Pinpoint the cell where the given text exists, returning its [x, y] midpoint coordinate. 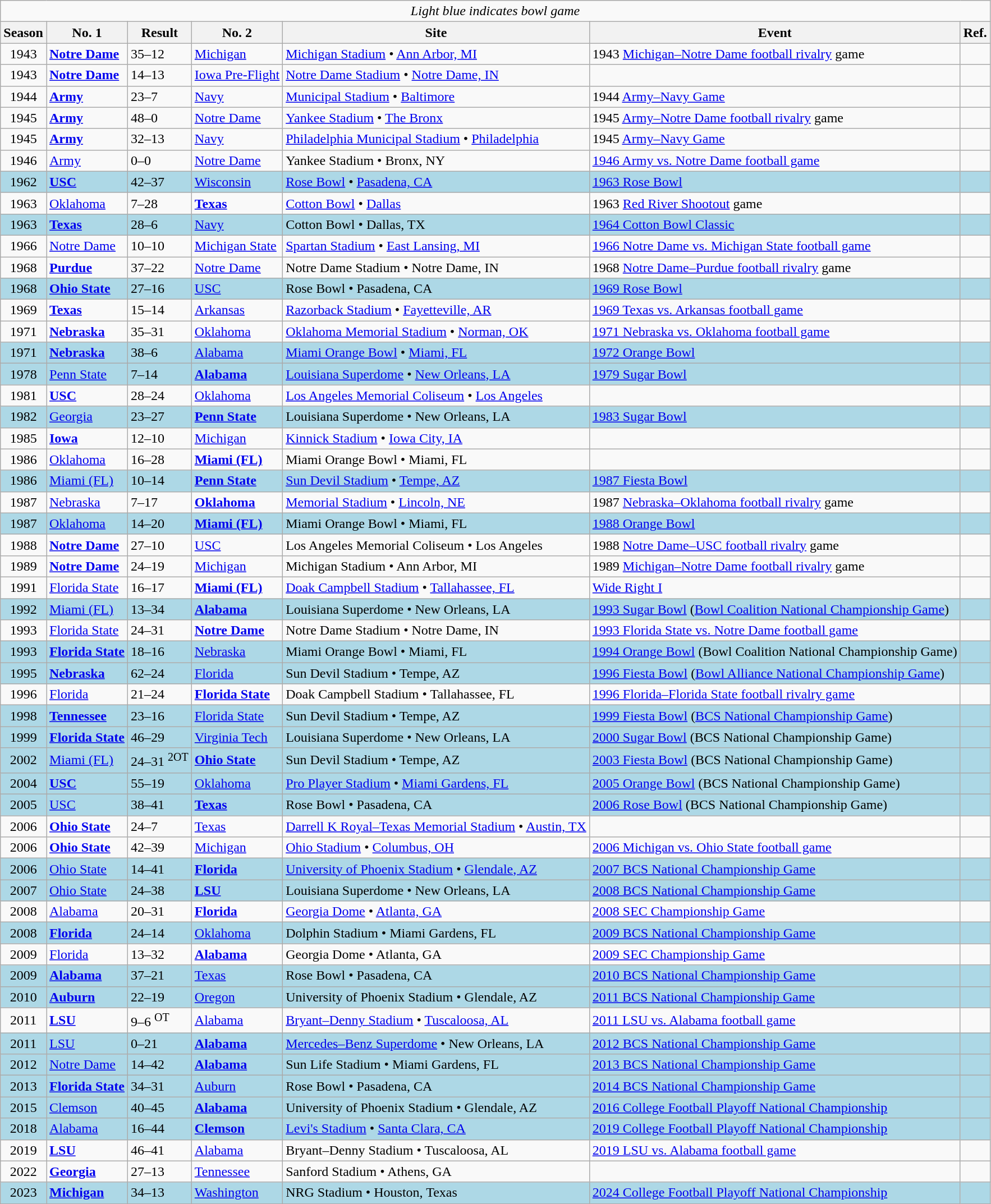
Purdue [86, 268]
2010 [24, 997]
2006 Michigan vs. Ohio State football game [774, 848]
23–27 [160, 417]
46–41 [160, 1150]
Result [160, 33]
55–19 [160, 783]
1987 Nebraska–Oklahoma football rivalry game [774, 502]
Kinnick Stadium • Iowa City, IA [437, 438]
1999 [24, 737]
2000 Sugar Bowl (BCS National Championship Game) [774, 737]
7–17 [160, 502]
2023 [24, 1193]
28–24 [160, 396]
24–38 [160, 890]
1969 Rose Bowl [774, 289]
Yankee Stadium • Bronx, NY [437, 160]
Arkansas [237, 310]
27–13 [160, 1171]
1966 [24, 246]
1964 Cotton Bowl Classic [774, 224]
37–22 [160, 268]
10–10 [160, 246]
1992 [24, 609]
1972 Orange Bowl [774, 353]
2024 College Football Playoff National Championship [774, 1193]
2008 BCS National Championship Game [774, 890]
1962 [24, 182]
1966 Notre Dame vs. Michigan State football game [774, 246]
Spartan Stadium • East Lansing, MI [437, 246]
7–14 [160, 374]
2006 Rose Bowl (BCS National Championship Game) [774, 805]
35–31 [160, 332]
Washington [237, 1193]
1996 Florida–Florida State football rivalry game [774, 695]
2015 [24, 1108]
2007 [24, 890]
21–24 [160, 695]
24–31 [160, 631]
13–32 [160, 954]
Mercedes–Benz Superdome • New Orleans, LA [437, 1044]
2004 [24, 783]
1988 Notre Dame–USC football rivalry game [774, 545]
Wide Right I [774, 587]
15–14 [160, 310]
34–31 [160, 1086]
1945 Army–Notre Dame football rivalry game [774, 118]
No. 1 [86, 33]
1988 [24, 545]
38–6 [160, 353]
1971 Nebraska vs. Oklahoma football game [774, 332]
1987 Fiesta Bowl [774, 481]
Oklahoma Memorial Stadium • Norman, OK [437, 332]
34–13 [160, 1193]
1979 Sugar Bowl [774, 374]
1994 Orange Bowl (Bowl Coalition National Championship Game) [774, 652]
1969 [24, 310]
Sanford Stadium • Athens, GA [437, 1171]
2019 [24, 1150]
22–19 [160, 997]
1982 [24, 417]
Iowa Pre-Flight [237, 75]
1996 Fiesta Bowl (Bowl Alliance National Championship Game) [774, 673]
1989 [24, 566]
Razorback Stadium • Fayetteville, AR [437, 310]
0–0 [160, 160]
1995 [24, 673]
16–44 [160, 1129]
40–45 [160, 1108]
16–28 [160, 459]
Cotton Bowl • Dallas, TX [437, 224]
2011 LSU vs. Alabama football game [774, 1020]
1999 Fiesta Bowl (BCS National Championship Game) [774, 716]
Season [24, 33]
Virginia Tech [237, 737]
35–12 [160, 54]
2005 Orange Bowl (BCS National Championship Game) [774, 783]
2012 BCS National Championship Game [774, 1044]
1968 Notre Dame–Purdue football rivalry game [774, 268]
23–7 [160, 96]
2007 BCS National Championship Game [774, 869]
1944 [24, 96]
23–16 [160, 716]
1983 Sugar Bowl [774, 417]
1981 [24, 396]
2011 BCS National Championship Game [774, 997]
18–16 [160, 652]
32–13 [160, 139]
Dolphin Stadium • Miami Gardens, FL [437, 933]
1963 Red River Shootout game [774, 203]
1946 [24, 160]
1991 [24, 587]
2012 [24, 1065]
24–7 [160, 826]
62–24 [160, 673]
2013 [24, 1086]
2009 BCS National Championship Game [774, 933]
2010 BCS National Championship Game [774, 976]
27–16 [160, 289]
1978 [24, 374]
2022 [24, 1171]
1989 Michigan–Notre Dame football rivalry game [774, 566]
1969 Texas vs. Arkansas football game [774, 310]
1943 Michigan–Notre Dame football rivalry game [774, 54]
28–6 [160, 224]
Pro Player Stadium • Miami Gardens, FL [437, 783]
2019 LSU vs. Alabama football game [774, 1150]
1985 [24, 438]
24–14 [160, 933]
2008 SEC Championship Game [774, 912]
No. 2 [237, 33]
24–31 2OT [160, 761]
13–34 [160, 609]
48–0 [160, 118]
42–37 [160, 182]
Sun Life Stadium • Miami Gardens, FL [437, 1065]
NRG Stadium • Houston, Texas [437, 1193]
2003 Fiesta Bowl (BCS National Championship Game) [774, 761]
24–19 [160, 566]
1993 Florida State vs. Notre Dame football game [774, 631]
14–13 [160, 75]
27–10 [160, 545]
42–39 [160, 848]
1996 [24, 695]
Michigan State [237, 246]
12–10 [160, 438]
Philadelphia Municipal Stadium • Philadelphia [437, 139]
Cotton Bowl • Dallas [437, 203]
Memorial Stadium • Lincoln, NE [437, 502]
16–17 [160, 587]
1998 [24, 716]
1946 Army vs. Notre Dame football game [774, 160]
14–41 [160, 869]
1993 Sugar Bowl (Bowl Coalition National Championship Game) [774, 609]
Ref. [975, 33]
Darrell K Royal–Texas Memorial Stadium • Austin, TX [437, 826]
7–28 [160, 203]
Yankee Stadium • The Bronx [437, 118]
10–14 [160, 481]
2009 SEC Championship Game [774, 954]
9–6 OT [160, 1020]
2013 BCS National Championship Game [774, 1065]
2005 [24, 805]
1963 Rose Bowl [774, 182]
Levi's Stadium • Santa Clara, CA [437, 1129]
2016 College Football Playoff National Championship [774, 1108]
2019 College Football Playoff National Championship [774, 1129]
20–31 [160, 912]
14–20 [160, 523]
1988 Orange Bowl [774, 523]
Light blue indicates bowl game [495, 11]
38–41 [160, 805]
2014 BCS National Championship Game [774, 1086]
2018 [24, 1129]
1944 Army–Navy Game [774, 96]
37–21 [160, 976]
Iowa [86, 438]
46–29 [160, 737]
14–42 [160, 1065]
2002 [24, 761]
0–21 [160, 1044]
Site [437, 33]
1945 Army–Navy Game [774, 139]
Municipal Stadium • Baltimore [437, 96]
Event [774, 33]
Ohio Stadium • Columbus, OH [437, 848]
Wisconsin [237, 182]
Oregon [237, 997]
